From the cell containing the given text, extract its center point as (X, Y) coordinate. 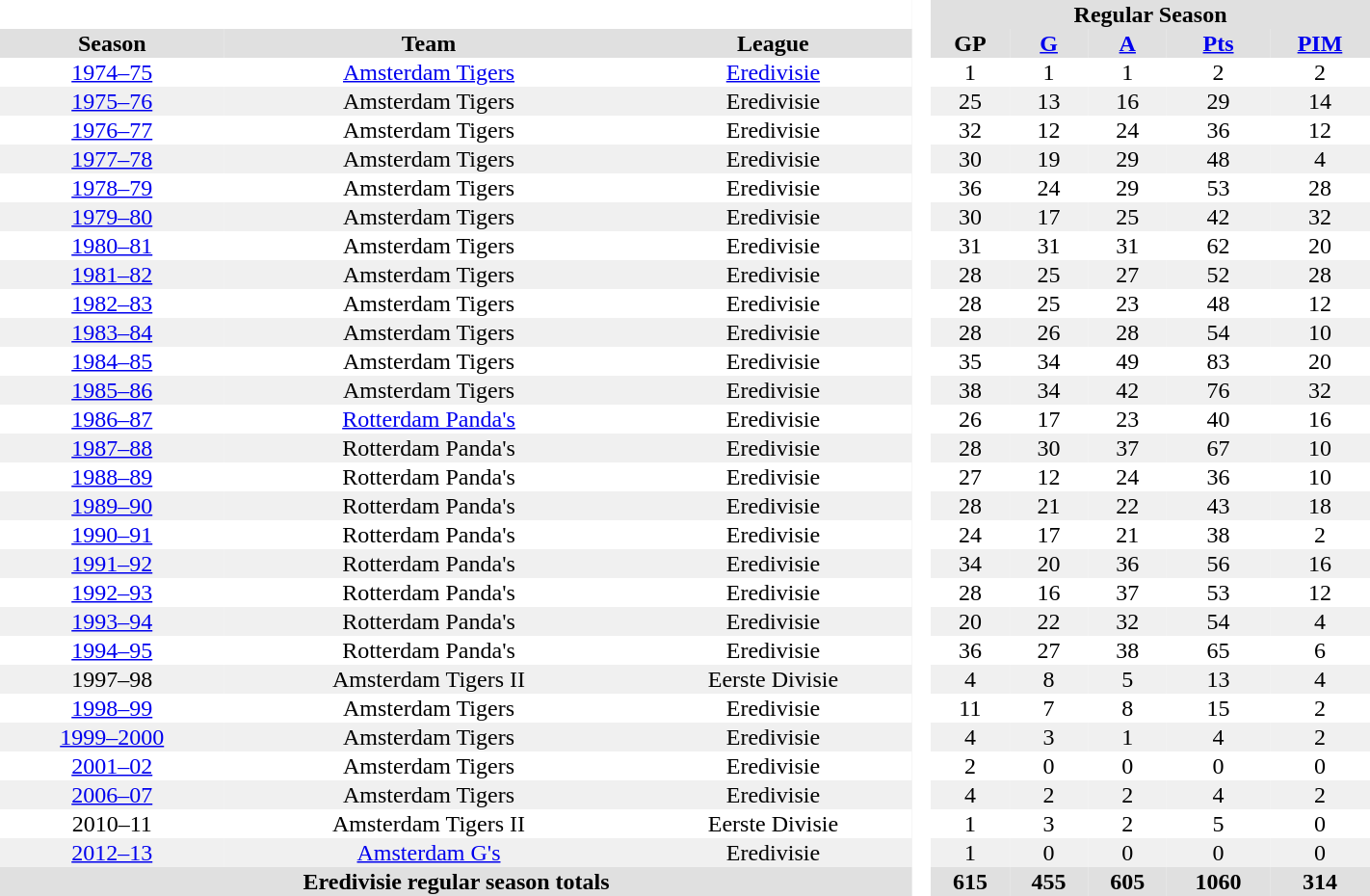
1991–92 (112, 564)
1988–89 (112, 477)
1983–84 (112, 332)
15 (1218, 708)
6 (1320, 650)
GP (970, 43)
35 (970, 361)
G (1049, 43)
Team (428, 43)
11 (970, 708)
615 (970, 882)
43 (1218, 506)
1985–86 (112, 390)
65 (1218, 650)
455 (1049, 882)
7 (1049, 708)
1981–82 (112, 275)
1998–99 (112, 708)
62 (1218, 246)
14 (1320, 101)
1997–98 (112, 679)
Eredivisie regular season totals (457, 882)
52 (1218, 275)
67 (1218, 448)
1060 (1218, 882)
1989–90 (112, 506)
1999–2000 (112, 737)
56 (1218, 564)
1977–78 (112, 159)
1979–80 (112, 217)
2001–02 (112, 766)
1975–76 (112, 101)
2006–07 (112, 795)
1990–91 (112, 535)
49 (1127, 361)
76 (1218, 390)
1984–85 (112, 361)
40 (1218, 419)
League (774, 43)
1987–88 (112, 448)
18 (1320, 506)
1994–95 (112, 650)
1993–94 (112, 621)
2010–11 (112, 824)
Season (112, 43)
19 (1049, 159)
314 (1320, 882)
1974–75 (112, 72)
Regular Season (1150, 14)
2012–13 (112, 853)
1992–93 (112, 593)
Pts (1218, 43)
A (1127, 43)
83 (1218, 361)
1980–81 (112, 246)
1978–79 (112, 188)
PIM (1320, 43)
605 (1127, 882)
1982–83 (112, 303)
1976–77 (112, 130)
Amsterdam G's (428, 853)
1986–87 (112, 419)
